Return (X, Y) of the center of cell containing provided text 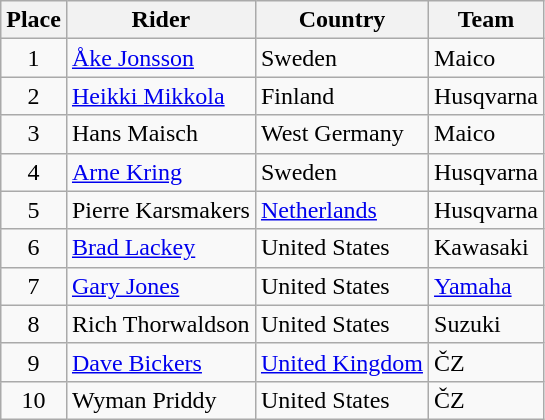
1 (34, 58)
Country (342, 20)
Hans Maisch (160, 134)
Brad Lackey (160, 248)
9 (34, 362)
8 (34, 324)
Dave Bickers (160, 362)
Wyman Priddy (160, 400)
Arne Kring (160, 172)
Rider (160, 20)
10 (34, 400)
West Germany (342, 134)
Pierre Karsmakers (160, 210)
Kawasaki (486, 248)
Gary Jones (160, 286)
6 (34, 248)
5 (34, 210)
Finland (342, 96)
Rich Thorwaldson (160, 324)
Suzuki (486, 324)
3 (34, 134)
Team (486, 20)
Yamaha (486, 286)
Heikki Mikkola (160, 96)
Netherlands (342, 210)
7 (34, 286)
4 (34, 172)
Åke Jonsson (160, 58)
Place (34, 20)
2 (34, 96)
United Kingdom (342, 362)
